For the text-containing cell, return its midpoint in [x, y] coordinate format. 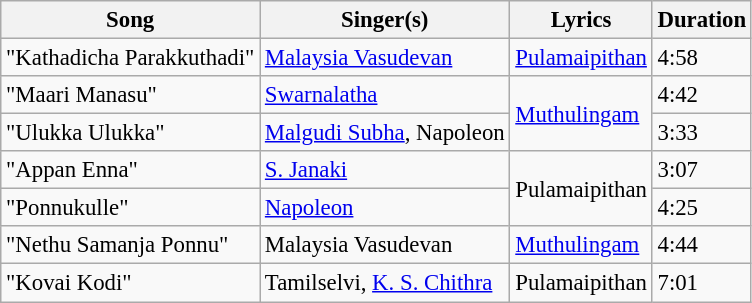
"Kovai Kodi" [130, 283]
S. Janaki [385, 170]
Singer(s) [385, 20]
Song [130, 20]
"Kathadicha Parakkuthadi" [130, 58]
"Ponnukulle" [130, 208]
"Nethu Samanja Ponnu" [130, 245]
"Maari Manasu" [130, 95]
Lyrics [581, 20]
7:01 [702, 283]
4:42 [702, 95]
Duration [702, 20]
Malgudi Subha, Napoleon [385, 133]
3:07 [702, 170]
Swarnalatha [385, 95]
3:33 [702, 133]
4:58 [702, 58]
4:25 [702, 208]
"Ulukka Ulukka" [130, 133]
Tamilselvi, K. S. Chithra [385, 283]
Napoleon [385, 208]
"Appan Enna" [130, 170]
4:44 [702, 245]
